Provide the (x, y) coordinate of the cell's center where the given text is located.  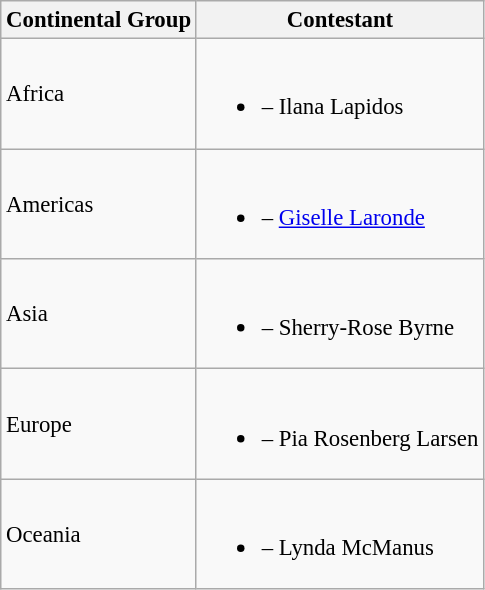
Europe (99, 424)
– Sherry-Rose Byrne (340, 314)
– Giselle Laronde (340, 204)
– Ilana Lapidos (340, 94)
Asia (99, 314)
Americas (99, 204)
Contestant (340, 20)
Oceania (99, 534)
Continental Group (99, 20)
– Pia Rosenberg Larsen (340, 424)
Africa (99, 94)
– Lynda McManus (340, 534)
